Extract the [X, Y] coordinate from the center of the cell holding the provided text.  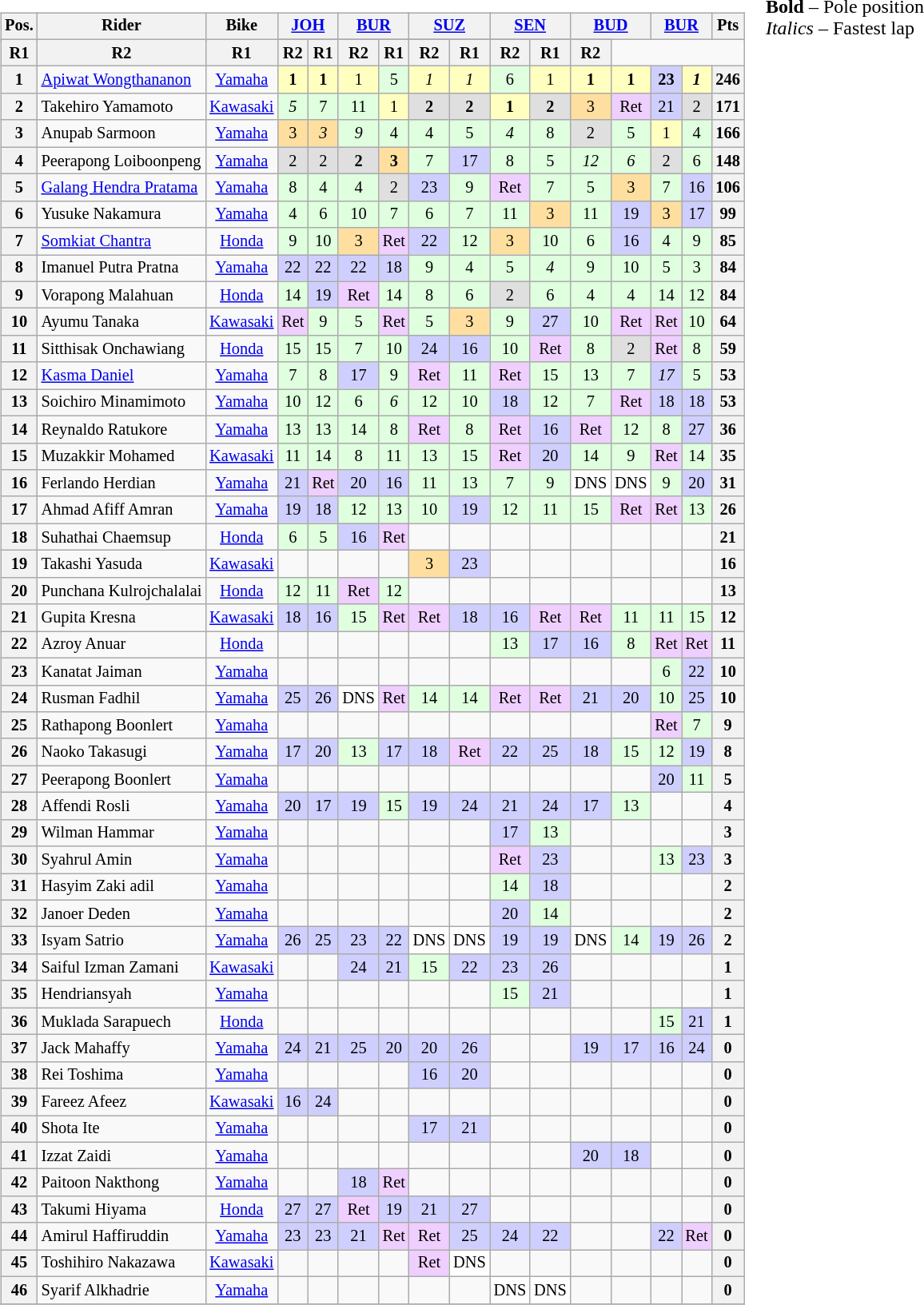
Reynaldo Ratukore [121, 429]
Punchana Kulrojchalalai [121, 591]
Syahrul Amin [121, 860]
Fareez Afeez [121, 1102]
39 [19, 1102]
Saiful Izman Zamani [121, 968]
44 [19, 1236]
Rusman Fadhil [121, 698]
148 [728, 161]
Takashi Yasuda [121, 564]
JOH [308, 26]
Jack Mahaffy [121, 1048]
Peerapong Loiboonpeng [121, 161]
Pts [728, 26]
171 [728, 107]
Rathapong Boonlert [121, 726]
Takehiro Yamamoto [121, 107]
32 [19, 913]
Paitoon Nakthong [121, 1183]
Anupab Sarmoon [121, 133]
85 [728, 241]
Takumi Hiyama [121, 1210]
30 [19, 860]
46 [19, 1290]
Bike [241, 26]
45 [19, 1263]
Ferlando Herdian [121, 483]
Amirul Haffiruddin [121, 1236]
Isyam Satrio [121, 941]
106 [728, 188]
Vorapong Malahuan [121, 295]
Shota Ite [121, 1129]
33 [19, 941]
Rider [121, 26]
Azroy Anuar [121, 645]
Ayumu Tanaka [121, 322]
Yusuke Nakamura [121, 214]
Apiwat Wongthananon [121, 80]
64 [728, 322]
SEN [531, 26]
Muzakkir Mohamed [121, 456]
Peerapong Boonlert [121, 779]
43 [19, 1210]
Imanuel Putra Pratna [121, 269]
40 [19, 1129]
34 [19, 968]
37 [19, 1048]
Gupita Kresna [121, 618]
41 [19, 1156]
Sitthisak Onchawiang [121, 349]
SUZ [449, 26]
Janoer Deden [121, 913]
28 [19, 806]
Rei Toshima [121, 1075]
Affendi Rosli [121, 806]
Pos. [19, 26]
Kanatat Jaiman [121, 671]
Ahmad Afiff Amran [121, 510]
Soichiro Minamimoto [121, 403]
246 [728, 80]
BUD [611, 26]
38 [19, 1075]
Syarif Alkhadrie [121, 1290]
99 [728, 214]
Hasyim Zaki adil [121, 887]
Wilman Hammar [121, 833]
166 [728, 133]
Kasma Daniel [121, 376]
Hendriansyah [121, 994]
Toshihiro Nakazawa [121, 1263]
Suhathai Chaemsup [121, 537]
Naoko Takasugi [121, 752]
42 [19, 1183]
Galang Hendra Pratama [121, 188]
59 [728, 349]
Muklada Sarapuech [121, 1021]
29 [19, 833]
Izzat Zaidi [121, 1156]
Somkiat Chantra [121, 241]
